Capture the cell that displays the provided text and extract its (x, y) central coordinate. 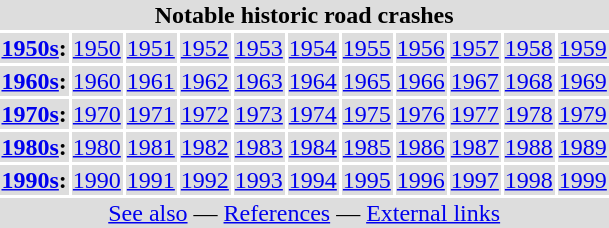
1980s: (34, 147)
1953 (258, 48)
1972 (204, 114)
1982 (204, 147)
1991 (150, 180)
1952 (204, 48)
1965 (366, 81)
1962 (204, 81)
1975 (366, 114)
1950 (96, 48)
1950s: (34, 48)
1983 (258, 147)
1990 (96, 180)
1960 (96, 81)
1998 (528, 180)
1955 (366, 48)
1971 (150, 114)
1992 (204, 180)
1951 (150, 48)
1979 (582, 114)
1999 (582, 180)
1957 (474, 48)
1970s: (34, 114)
1981 (150, 147)
1963 (258, 81)
1976 (420, 114)
1974 (312, 114)
1958 (528, 48)
1996 (420, 180)
1961 (150, 81)
1995 (366, 180)
1980 (96, 147)
1954 (312, 48)
1970 (96, 114)
1968 (528, 81)
1966 (420, 81)
1989 (582, 147)
1969 (582, 81)
1964 (312, 81)
1967 (474, 81)
1960s: (34, 81)
1993 (258, 180)
1977 (474, 114)
1984 (312, 147)
1988 (528, 147)
1986 (420, 147)
See also — References — External links (304, 213)
1994 (312, 180)
1990s: (34, 180)
Notable historic road crashes (304, 15)
1985 (366, 147)
1978 (528, 114)
1956 (420, 48)
1987 (474, 147)
1997 (474, 180)
1973 (258, 114)
1959 (582, 48)
